Pinpoint the cell where the given text exists, returning its (X, Y) midpoint coordinate. 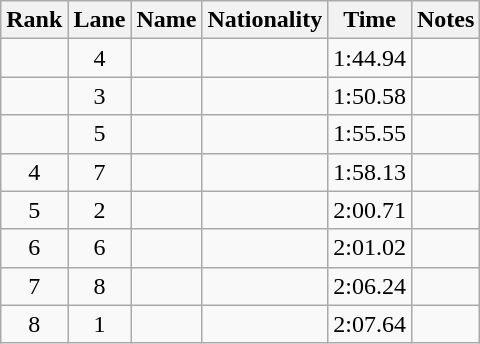
Notes (445, 20)
2:06.24 (370, 286)
Lane (100, 20)
2:00.71 (370, 210)
2 (100, 210)
1 (100, 324)
1:58.13 (370, 172)
2:07.64 (370, 324)
3 (100, 96)
Time (370, 20)
Name (166, 20)
1:55.55 (370, 134)
2:01.02 (370, 248)
Nationality (265, 20)
Rank (34, 20)
1:50.58 (370, 96)
1:44.94 (370, 58)
